Capture the cell that displays the provided text and extract its (X, Y) central coordinate. 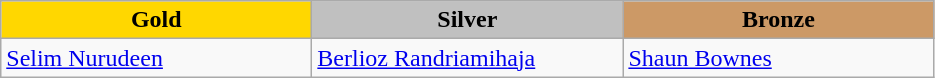
Silver (468, 20)
Shaun Bownes (778, 58)
Berlioz Randriamihaja (468, 58)
Bronze (778, 20)
Gold (156, 20)
Selim Nurudeen (156, 58)
